Provide the [X, Y] coordinate of the cell's center where the given text is located.  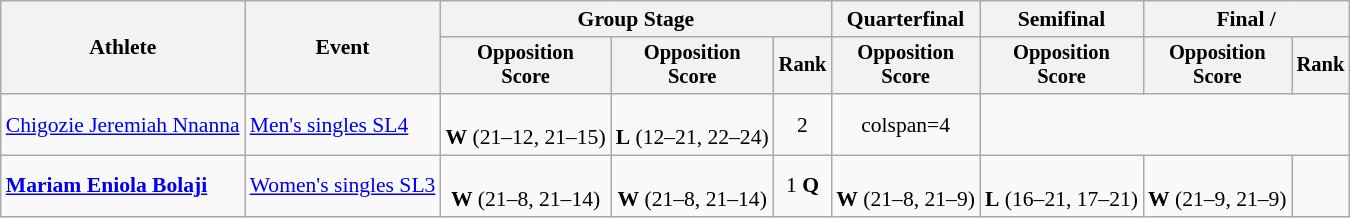
Group Stage [636, 19]
Men's singles SL4 [343, 124]
W (21–8, 21–9) [906, 186]
L (16–21, 17–21) [1062, 186]
L (12–21, 22–24) [692, 124]
1 Q [803, 186]
Semifinal [1062, 19]
Event [343, 48]
W (21–9, 21–9) [1218, 186]
2 [803, 124]
Quarterfinal [906, 19]
Women's singles SL3 [343, 186]
Athlete [123, 48]
colspan=4 [906, 124]
Final / [1246, 19]
Chigozie Jeremiah Nnanna [123, 124]
Mariam Eniola Bolaji [123, 186]
W (21–12, 21–15) [525, 124]
